Locate the cell with the specified text and output its [X, Y] center coordinate. 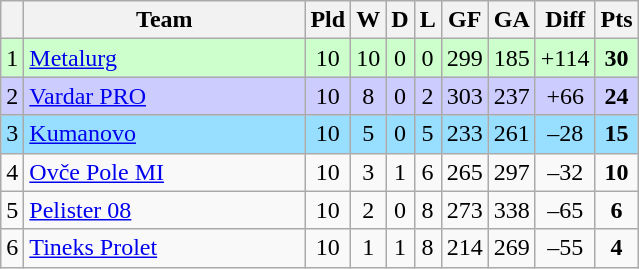
D [400, 20]
+66 [565, 96]
303 [464, 96]
Pts [616, 20]
265 [464, 172]
Ovče Pole MI [164, 172]
–65 [565, 210]
Diff [565, 20]
297 [512, 172]
GA [512, 20]
273 [464, 210]
–32 [565, 172]
185 [512, 58]
W [368, 20]
233 [464, 134]
214 [464, 248]
261 [512, 134]
338 [512, 210]
GF [464, 20]
15 [616, 134]
–55 [565, 248]
Kumanovo [164, 134]
Tineks Prolet [164, 248]
Metalurg [164, 58]
Vardar PRO [164, 96]
Pld [328, 20]
Pelister 08 [164, 210]
L [428, 20]
269 [512, 248]
299 [464, 58]
Team [164, 20]
–28 [565, 134]
+114 [565, 58]
237 [512, 96]
30 [616, 58]
24 [616, 96]
